Detect which cell encompasses the target text, then output its [x, y] center coordinate. 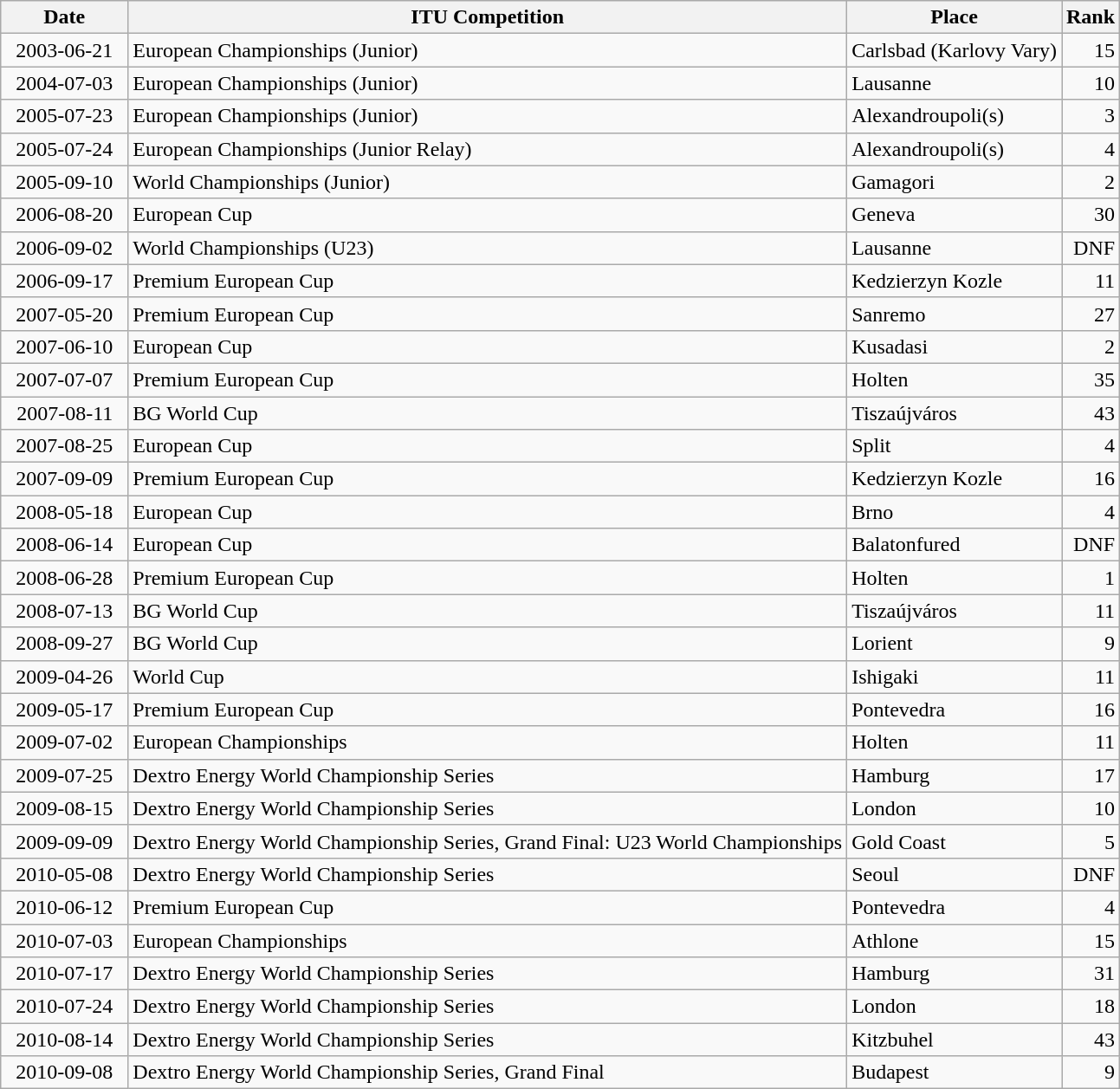
2006-08-20 [64, 215]
European Championships (Junior Relay) [488, 149]
Budapest [955, 1073]
2005-07-24 [64, 149]
2005-07-23 [64, 116]
ITU Competition [488, 17]
17 [1091, 775]
35 [1091, 379]
2009-05-17 [64, 710]
Dextro Energy World Championship Series, Grand Final: U23 World Championships [488, 841]
2008-05-18 [64, 512]
5 [1091, 841]
World Championships (U23) [488, 248]
Carlsbad (Karlovy Vary) [955, 50]
2010-06-12 [64, 907]
2004-07-03 [64, 83]
2008-06-14 [64, 545]
Date [64, 17]
Place [955, 17]
2007-06-10 [64, 347]
Split [955, 446]
2007-05-20 [64, 314]
Athlone [955, 940]
Balatonfured [955, 545]
2009-07-02 [64, 742]
World Championships (Junior) [488, 182]
2007-08-25 [64, 446]
Sanremo [955, 314]
1 [1091, 578]
Gold Coast [955, 841]
2007-09-09 [64, 479]
Seoul [955, 874]
2008-07-13 [64, 611]
2010-07-03 [64, 940]
Rank [1091, 17]
Kitzbuhel [955, 1040]
2007-08-11 [64, 413]
18 [1091, 1007]
2007-07-07 [64, 379]
Gamagori [955, 182]
30 [1091, 215]
31 [1091, 974]
Geneva [955, 215]
Ishigaki [955, 677]
Lorient [955, 644]
2010-09-08 [64, 1073]
2009-09-09 [64, 841]
3 [1091, 116]
2008-09-27 [64, 644]
2010-07-17 [64, 974]
2009-08-15 [64, 808]
Dextro Energy World Championship Series, Grand Final [488, 1073]
World Cup [488, 677]
2009-04-26 [64, 677]
Brno [955, 512]
2006-09-17 [64, 281]
2006-09-02 [64, 248]
2010-05-08 [64, 874]
2009-07-25 [64, 775]
Kusadasi [955, 347]
27 [1091, 314]
2010-07-24 [64, 1007]
2008-06-28 [64, 578]
2005-09-10 [64, 182]
2003-06-21 [64, 50]
2010-08-14 [64, 1040]
